Determine the (X, Y) coordinate at the center of the cell enclosing the given text.  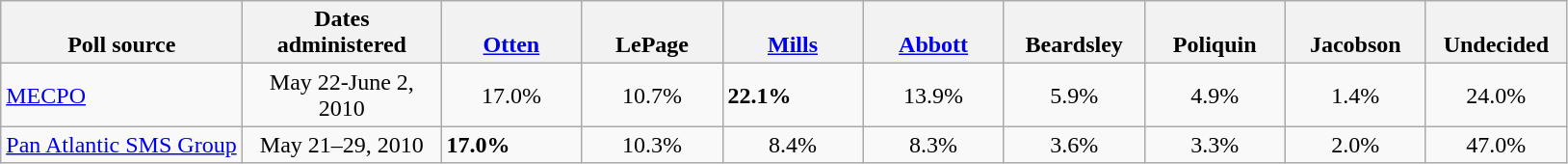
10.3% (652, 145)
Jacobson (1355, 33)
Poliquin (1215, 33)
May 21–29, 2010 (342, 145)
Dates administered (342, 33)
Poll source (121, 33)
2.0% (1355, 145)
3.3% (1215, 145)
Mills (793, 33)
Abbott (933, 33)
24.0% (1496, 95)
8.4% (793, 145)
LePage (652, 33)
1.4% (1355, 95)
13.9% (933, 95)
4.9% (1215, 95)
10.7% (652, 95)
Otten (511, 33)
8.3% (933, 145)
5.9% (1074, 95)
May 22-June 2, 2010 (342, 95)
Undecided (1496, 33)
MECPO (121, 95)
3.6% (1074, 145)
Beardsley (1074, 33)
22.1% (793, 95)
47.0% (1496, 145)
Pan Atlantic SMS Group (121, 145)
